Provide the [x, y] coordinate of the cell's center where the given text is located.  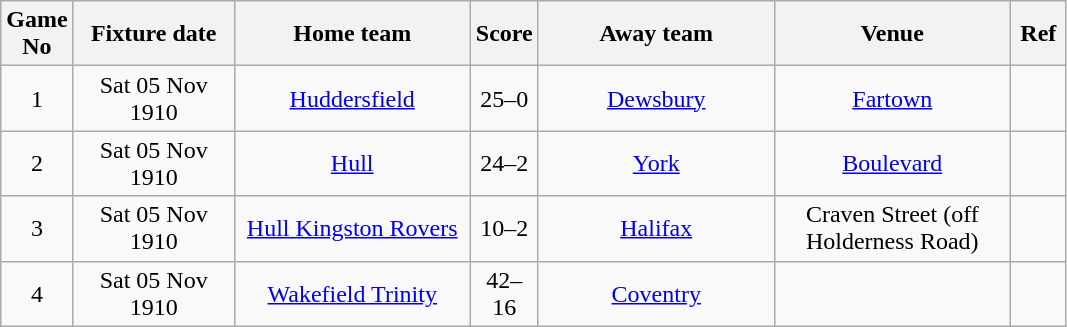
York [656, 164]
24–2 [504, 164]
42–16 [504, 294]
Game No [37, 34]
Craven Street (off Holderness Road) [892, 228]
Halifax [656, 228]
Away team [656, 34]
Fixture date [154, 34]
Wakefield Trinity [352, 294]
Venue [892, 34]
1 [37, 98]
2 [37, 164]
25–0 [504, 98]
Dewsbury [656, 98]
Hull [352, 164]
Score [504, 34]
Coventry [656, 294]
Hull Kingston Rovers [352, 228]
Ref [1038, 34]
3 [37, 228]
Boulevard [892, 164]
10–2 [504, 228]
Home team [352, 34]
Fartown [892, 98]
4 [37, 294]
Huddersfield [352, 98]
